Return (X, Y) of the center of cell containing provided text 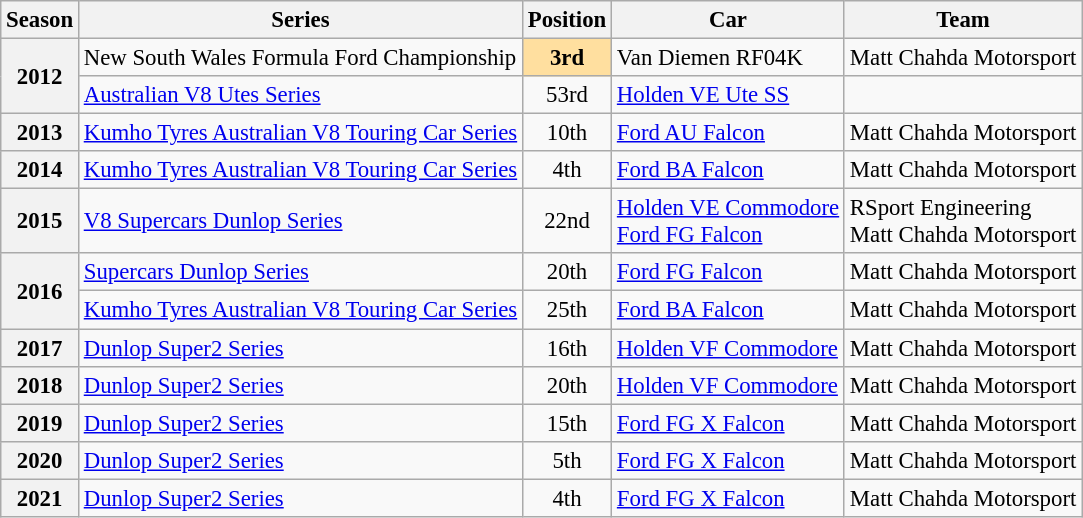
53rd (566, 95)
Ford AU Falcon (728, 133)
2016 (40, 292)
16th (566, 348)
25th (566, 310)
Position (566, 20)
Series (300, 20)
Holden VE Ute SS (728, 95)
Holden VE CommodoreFord FG Falcon (728, 222)
Australian V8 Utes Series (300, 95)
2018 (40, 385)
Team (962, 20)
Car (728, 20)
10th (566, 133)
Supercars Dunlop Series (300, 273)
V8 Supercars Dunlop Series (300, 222)
22nd (566, 222)
RSport EngineeringMatt Chahda Motorsport (962, 222)
Van Diemen RF04K (728, 58)
5th (566, 460)
2017 (40, 348)
2014 (40, 170)
2019 (40, 423)
3rd (566, 58)
2013 (40, 133)
Season (40, 20)
New South Wales Formula Ford Championship (300, 58)
Ford FG Falcon (728, 273)
2015 (40, 222)
15th (566, 423)
2021 (40, 498)
2020 (40, 460)
2012 (40, 76)
